Locate the cell with the specified text and output its (x, y) center coordinate. 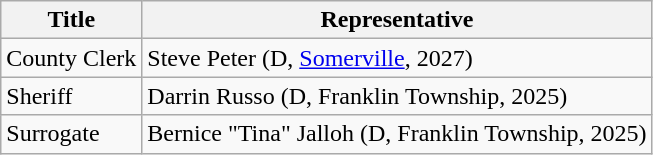
Sheriff (72, 96)
Steve Peter (D, Somerville, 2027) (397, 58)
Darrin Russo (D, Franklin Township, 2025) (397, 96)
Bernice "Tina" Jalloh (D, Franklin Township, 2025) (397, 134)
Surrogate (72, 134)
Title (72, 20)
County Clerk (72, 58)
Representative (397, 20)
